Determine the [X, Y] coordinate at the center of the cell enclosing the given text.  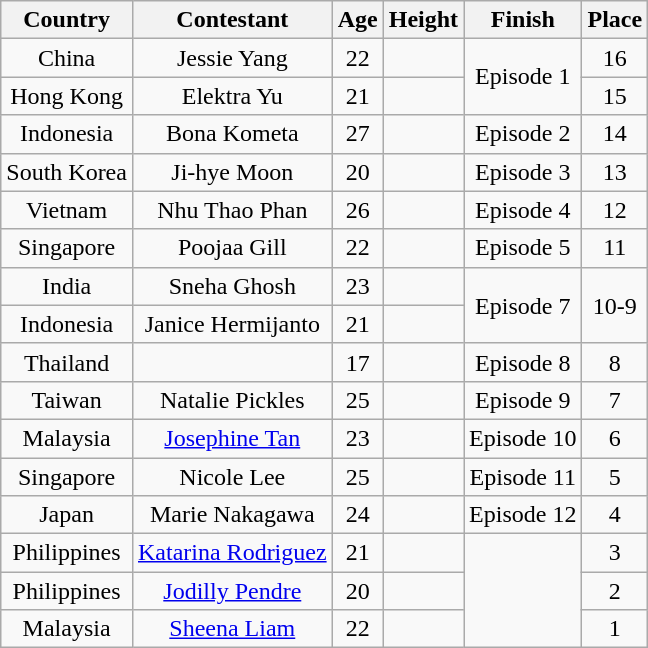
Thailand [67, 362]
Jodilly Pendre [232, 591]
Country [67, 20]
11 [615, 248]
7 [615, 400]
Episode 3 [523, 172]
Josephine Tan [232, 438]
Age [358, 20]
14 [615, 134]
Janice Hermijanto [232, 324]
Marie Nakagawa [232, 515]
13 [615, 172]
Height [423, 20]
Elektra Yu [232, 96]
Episode 12 [523, 515]
Taiwan [67, 400]
12 [615, 210]
27 [358, 134]
Episode 9 [523, 400]
Episode 4 [523, 210]
4 [615, 515]
8 [615, 362]
Finish [523, 20]
Japan [67, 515]
Ji-hye Moon [232, 172]
Contestant [232, 20]
6 [615, 438]
Place [615, 20]
1 [615, 629]
Bona Kometa [232, 134]
Episode 5 [523, 248]
Episode 1 [523, 77]
Episode 7 [523, 305]
Episode 11 [523, 477]
17 [358, 362]
Natalie Pickles [232, 400]
China [67, 58]
Sheena Liam [232, 629]
Episode 8 [523, 362]
Nicole Lee [232, 477]
24 [358, 515]
10-9 [615, 305]
15 [615, 96]
Sneha Ghosh [232, 286]
Katarina Rodriguez [232, 553]
Hong Kong [67, 96]
South Korea [67, 172]
2 [615, 591]
India [67, 286]
Episode 2 [523, 134]
Nhu Thao Phan [232, 210]
26 [358, 210]
Poojaa Gill [232, 248]
Vietnam [67, 210]
16 [615, 58]
5 [615, 477]
Episode 10 [523, 438]
3 [615, 553]
Jessie Yang [232, 58]
